Find where the given text appears and provide that cell's center as (X, Y) coordinate. 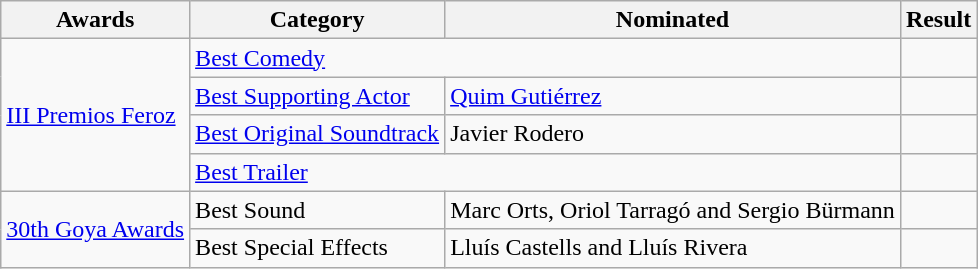
Quim Gutiérrez (673, 96)
Nominated (673, 20)
Marc Orts, Oriol Tarragó and Sergio Bürmann (673, 210)
Best Supporting Actor (318, 96)
30th Goya Awards (96, 229)
Category (318, 20)
Lluís Castells and Lluís Rivera (673, 248)
Best Trailer (546, 172)
Best Original Soundtrack (318, 134)
Awards (96, 20)
Best Comedy (546, 58)
Result (938, 20)
III Premios Feroz (96, 115)
Best Special Effects (318, 248)
Best Sound (318, 210)
Javier Rodero (673, 134)
